Extract the (x, y) coordinate from the center of the cell holding the provided text.  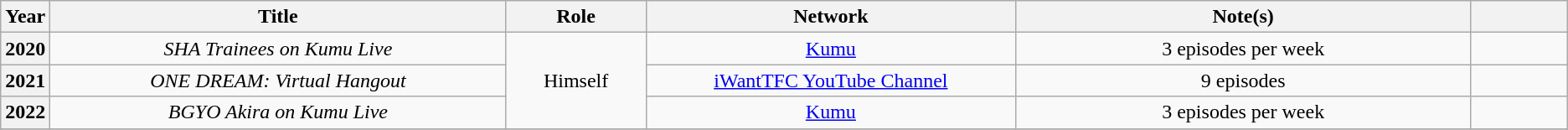
Network (831, 17)
SHA Trainees on Kumu Live (278, 49)
iWantTFC YouTube Channel (831, 81)
2022 (25, 112)
ONE DREAM: Virtual Hangout (278, 81)
Role (576, 17)
9 episodes (1243, 81)
Note(s) (1243, 17)
Himself (576, 81)
2020 (25, 49)
Title (278, 17)
2021 (25, 81)
BGYO Akira on Kumu Live (278, 112)
Year (25, 17)
